Find where the given text appears and provide that cell's center as [x, y] coordinate. 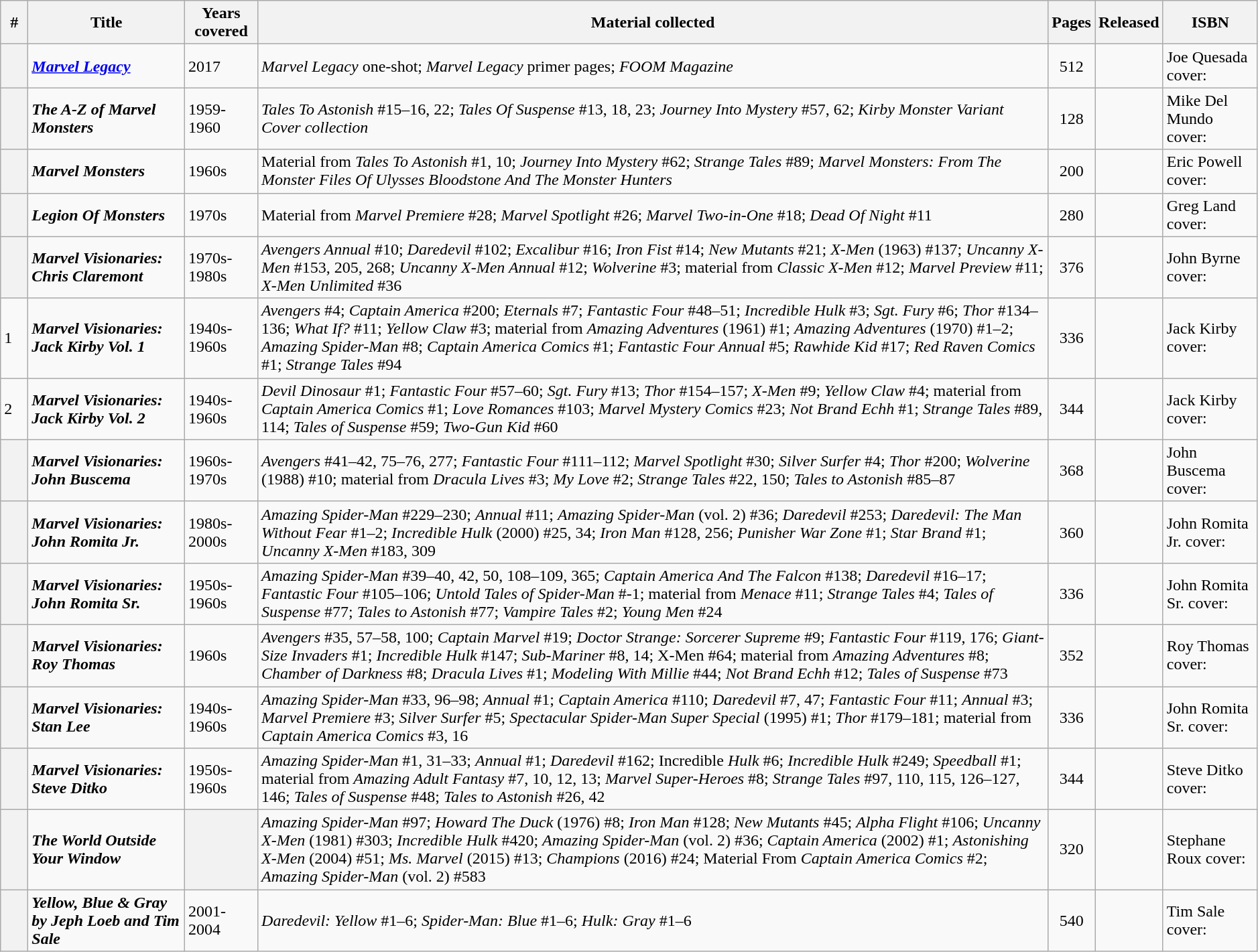
Joe Quesada cover: [1210, 66]
The A-Z of Marvel Monsters [107, 119]
John Buscema cover: [1210, 470]
352 [1072, 655]
512 [1072, 66]
Title [107, 23]
Roy Thomas cover: [1210, 655]
ISBN [1210, 23]
Daredevil: Yellow #1–6; Spider-Man: Blue #1–6; Hulk: Gray #1–6 [653, 921]
Marvel Visionaries: Roy Thomas [107, 655]
Marvel Visionaries: Chris Claremont [107, 267]
368 [1072, 470]
Mike Del Mundo cover: [1210, 119]
Marvel Visionaries: John Buscema [107, 470]
376 [1072, 267]
Steve Ditko cover: [1210, 779]
Tim Sale cover: [1210, 921]
280 [1072, 214]
Marvel Legacy one-shot; Marvel Legacy primer pages; FOOM Magazine [653, 66]
Marvel Visionaries: Jack Kirby Vol. 1 [107, 338]
1960s-1970s [221, 470]
Years covered [221, 23]
Marvel Visionaries: John Romita Jr. [107, 532]
128 [1072, 119]
Greg Land cover: [1210, 214]
The World Outside Your Window [107, 849]
Marvel Legacy [107, 66]
John Byrne cover: [1210, 267]
Released [1129, 23]
1980s-2000s [221, 532]
2017 [221, 66]
2001-2004 [221, 921]
Material collected [653, 23]
# [15, 23]
Pages [1072, 23]
Marvel Visionaries: John Romita Sr. [107, 594]
Marvel Visionaries: Jack Kirby Vol. 2 [107, 409]
1959-1960 [221, 119]
1 [15, 338]
Eric Powell cover: [1210, 172]
Legion Of Monsters [107, 214]
Tales To Astonish #15–16, 22; Tales Of Suspense #13, 18, 23; Journey Into Mystery #57, 62; Kirby Monster Variant Cover collection [653, 119]
1970s-1980s [221, 267]
540 [1072, 921]
Marvel Visionaries: Steve Ditko [107, 779]
2 [15, 409]
Marvel Visionaries: Stan Lee [107, 717]
Stephane Roux cover: [1210, 849]
200 [1072, 172]
Yellow, Blue & Gray by Jeph Loeb and Tim Sale [107, 921]
Marvel Monsters [107, 172]
320 [1072, 849]
360 [1072, 532]
John Romita Jr. cover: [1210, 532]
Material from Marvel Premiere #28; Marvel Spotlight #26; Marvel Two-in-One #18; Dead Of Night #11 [653, 214]
1970s [221, 214]
